Capture the cell that displays the provided text and extract its (X, Y) central coordinate. 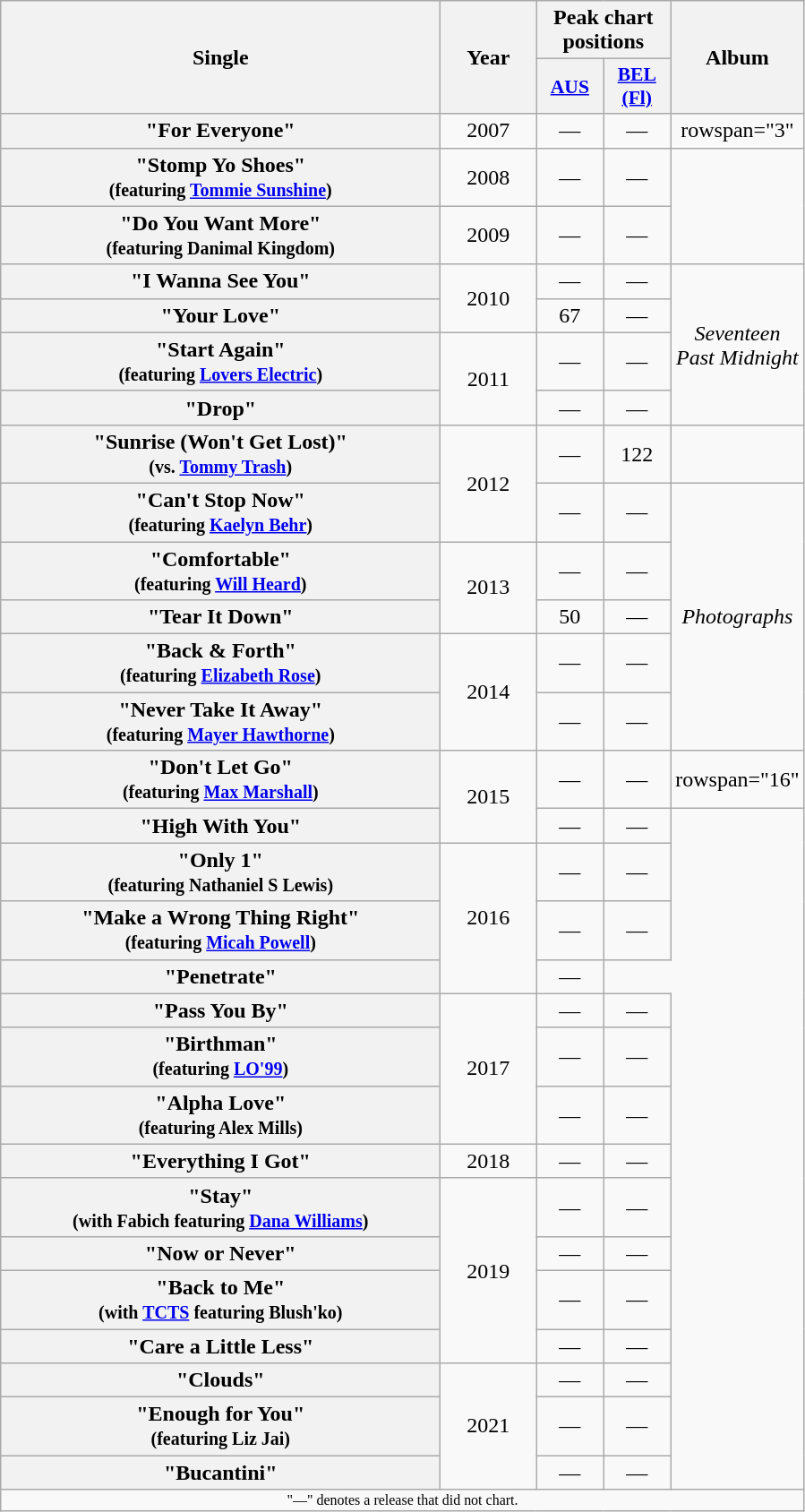
122 (638, 453)
BEL (Fl) (638, 86)
rowspan="16" (738, 779)
2021 (489, 1426)
"Now or Never" (220, 1253)
Album (738, 57)
2013 (489, 588)
"Back & Forth" (featuring Elizabeth Rose) (220, 663)
Year (489, 57)
Single (220, 57)
2014 (489, 692)
"Make a Wrong Thing Right" (featuring Micah Powell) (220, 930)
2016 (489, 918)
"High With You" (220, 826)
2018 (489, 1161)
67 (569, 315)
"Penetrate" (220, 976)
2009 (489, 235)
"Bucantini" (220, 1473)
"Don't Let Go" (featuring Max Marshall) (220, 779)
2015 (489, 797)
"Alpha Love" (featuring Alex Mills) (220, 1114)
2012 (489, 483)
"Stay" (with Fabich featuring Dana Williams) (220, 1207)
AUS (569, 86)
Peak chart positions (604, 30)
"Clouds" (220, 1380)
"Enough for You"(featuring Liz Jai) (220, 1426)
"Your Love" (220, 315)
2011 (489, 378)
"Pass You By" (220, 1010)
"Tear It Down" (220, 617)
"Comfortable" (featuring Will Heard) (220, 570)
"Stomp Yo Shoes"(featuring Tommie Sunshine) (220, 177)
"―" denotes a release that did not chart. (403, 1500)
"Birthman" (featuring LO'99) (220, 1057)
"Care a Little Less" (220, 1346)
"Start Again" (featuring Lovers Electric) (220, 362)
2007 (489, 131)
2010 (489, 298)
Photographs (738, 616)
"Drop" (220, 408)
"For Everyone" (220, 131)
"Sunrise (Won't Get Lost)" (vs. Tommy Trash) (220, 453)
"Only 1" (featuring Nathaniel S Lewis) (220, 872)
rowspan="3" (738, 131)
"I Wanna See You" (220, 281)
Seventeen Past Midnight (738, 344)
"Everything I Got" (220, 1161)
2017 (489, 1069)
2008 (489, 177)
2019 (489, 1270)
"Can't Stop Now" (featuring Kaelyn Behr) (220, 512)
50 (569, 617)
"Do You Want More" (featuring Danimal Kingdom) (220, 235)
"Back to Me" (with TCTS featuring Blush'ko) (220, 1299)
"Never Take It Away" (featuring Mayer Hawthorne) (220, 722)
